Extract the [x, y] coordinate from the center of the cell holding the provided text.  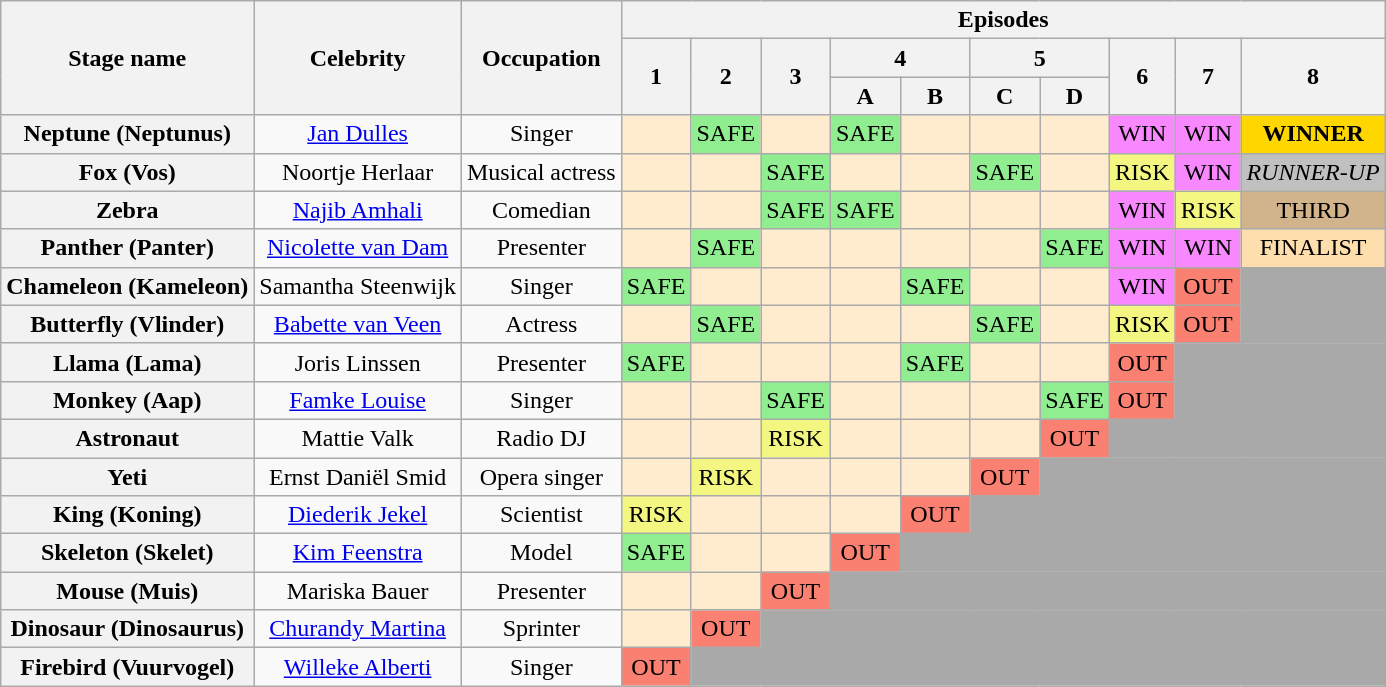
2 [726, 77]
Comedian [541, 210]
Actress [541, 324]
1 [656, 77]
Kim Feenstra [358, 553]
Mouse (Muis) [128, 591]
Panther (Panter) [128, 248]
King (Koning) [128, 515]
A [865, 96]
Noortje Herlaar [358, 172]
Scientist [541, 515]
Churandy Martina [358, 629]
3 [796, 77]
Mariska Bauer [358, 591]
Sprinter [541, 629]
Fox (Vos) [128, 172]
Opera singer [541, 477]
Yeti [128, 477]
Diederik Jekel [358, 515]
Butterfly (Vlinder) [128, 324]
Samantha Steenwijk [358, 286]
WINNER [1313, 134]
5 [1040, 58]
6 [1142, 77]
8 [1313, 77]
Chameleon (Kameleon) [128, 286]
Llama (Lama) [128, 362]
Occupation [541, 58]
Model [541, 553]
Najib Amhali [358, 210]
7 [1208, 77]
Babette van Veen [358, 324]
Willeke Alberti [358, 667]
Nicolette van Dam [358, 248]
Astronaut [128, 438]
Radio DJ [541, 438]
4 [900, 58]
B [935, 96]
Episodes [1003, 20]
Dinosaur (Dinosaurus) [128, 629]
Mattie Valk [358, 438]
Neptune (Neptunus) [128, 134]
Famke Louise [358, 400]
Ernst Daniël Smid [358, 477]
Monkey (Aap) [128, 400]
Celebrity [358, 58]
D [1075, 96]
Skeleton (Skelet) [128, 553]
Firebird (Vuurvogel) [128, 667]
FINALIST [1313, 248]
C [1005, 96]
THIRD [1313, 210]
Jan Dulles [358, 134]
Musical actress [541, 172]
Stage name [128, 58]
Joris Linssen [358, 362]
Zebra [128, 210]
RUNNER-UP [1313, 172]
